Capture the cell that displays the provided text and extract its (X, Y) central coordinate. 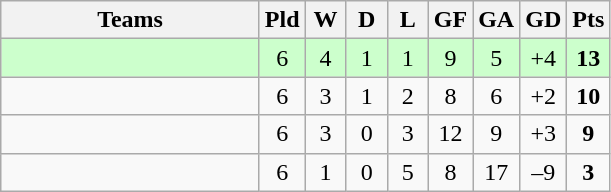
12 (450, 134)
17 (496, 172)
+3 (544, 134)
Pts (588, 20)
+2 (544, 96)
D (366, 20)
W (326, 20)
2 (408, 96)
13 (588, 58)
Teams (130, 20)
Pld (282, 20)
–9 (544, 172)
L (408, 20)
GA (496, 20)
GF (450, 20)
GD (544, 20)
4 (326, 58)
10 (588, 96)
+4 (544, 58)
